From the cell containing the given text, extract its center point as (x, y) coordinate. 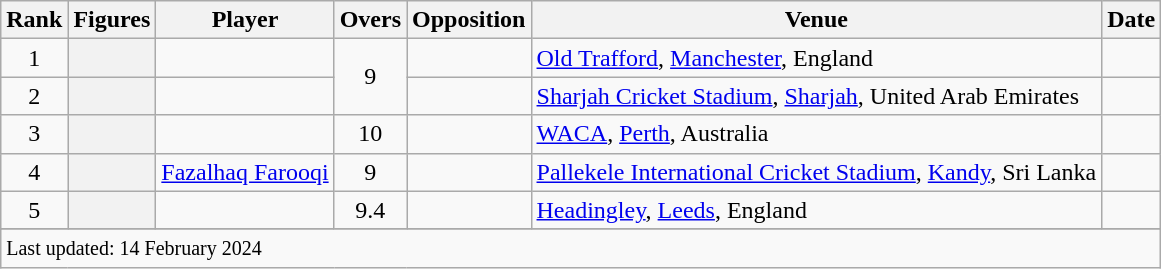
Opposition (469, 20)
Last updated: 14 February 2024 (581, 248)
Rank (34, 20)
2 (34, 96)
9.4 (370, 210)
5 (34, 210)
10 (370, 134)
1 (34, 58)
Fazalhaq Farooqi (245, 172)
Old Trafford, Manchester, England (816, 58)
Pallekele International Cricket Stadium, Kandy, Sri Lanka (816, 172)
Sharjah Cricket Stadium, Sharjah, United Arab Emirates (816, 96)
WACA, Perth, Australia (816, 134)
4 (34, 172)
Date (1132, 20)
Figures (112, 20)
Headingley, Leeds, England (816, 210)
3 (34, 134)
Player (245, 20)
Venue (816, 20)
Overs (370, 20)
